Output the (X, Y) coordinate of the center of the cell containing the given text.  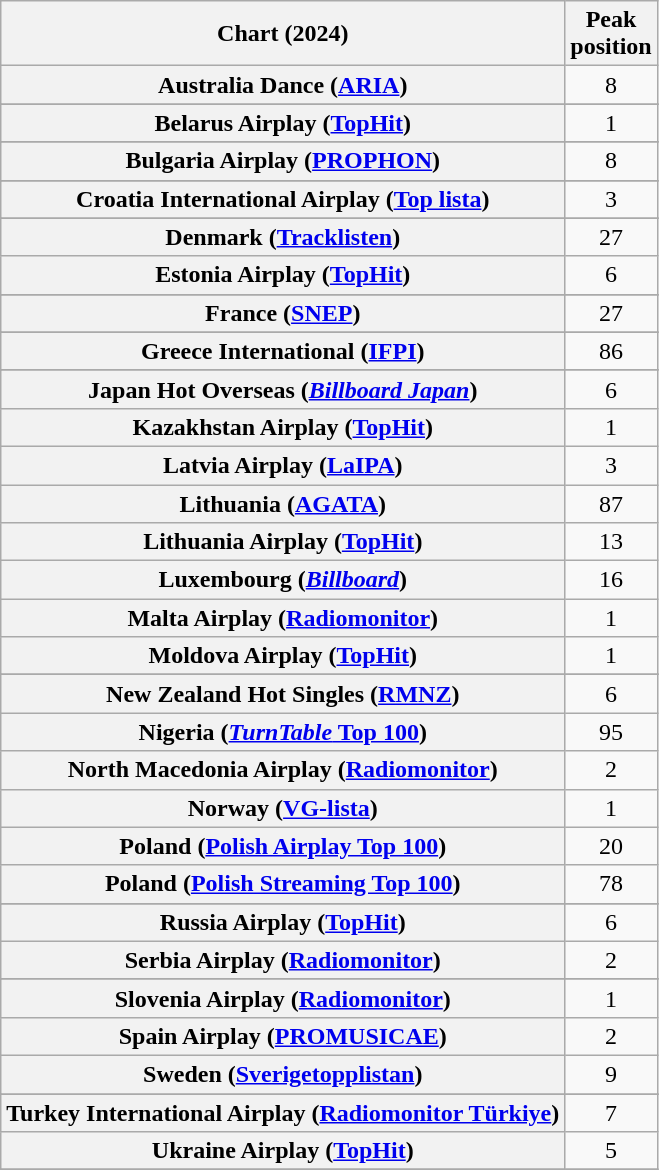
Kazakhstan Airplay (TopHit) (283, 427)
20 (611, 846)
North Macedonia Airplay (Radiomonitor) (283, 770)
Chart (2024) (283, 34)
Slovenia Airplay (Radiomonitor) (283, 998)
Lithuania (AGATA) (283, 503)
France (SNEP) (283, 313)
Denmark (Tracklisten) (283, 237)
Poland (Polish Airplay Top 100) (283, 846)
Luxembourg (Billboard) (283, 580)
78 (611, 884)
Australia Dance (ARIA) (283, 85)
New Zealand Hot Singles (RMNZ) (283, 694)
Bulgaria Airplay (PROPHON) (283, 161)
16 (611, 580)
7 (611, 1113)
86 (611, 351)
Russia Airplay (TopHit) (283, 922)
Malta Airplay (Radiomonitor) (283, 618)
Lithuania Airplay (TopHit) (283, 542)
Croatia International Airplay (Top lista) (283, 199)
Sweden (Sverigetopplistan) (283, 1074)
Moldova Airplay (TopHit) (283, 656)
Greece International (IFPI) (283, 351)
9 (611, 1074)
Serbia Airplay (Radiomonitor) (283, 960)
Nigeria (TurnTable Top 100) (283, 732)
Turkey International Airplay (Radiomonitor Türkiye) (283, 1113)
Ukraine Airplay (TopHit) (283, 1151)
Belarus Airplay (TopHit) (283, 123)
95 (611, 732)
Spain Airplay (PROMUSICAE) (283, 1036)
13 (611, 542)
87 (611, 503)
Estonia Airplay (TopHit) (283, 275)
Norway (VG-lista) (283, 808)
Latvia Airplay (LaIPA) (283, 465)
Poland (Polish Streaming Top 100) (283, 884)
5 (611, 1151)
Japan Hot Overseas (Billboard Japan) (283, 389)
Peakposition (611, 34)
